Find where the given text appears and provide that cell's center as (x, y) coordinate. 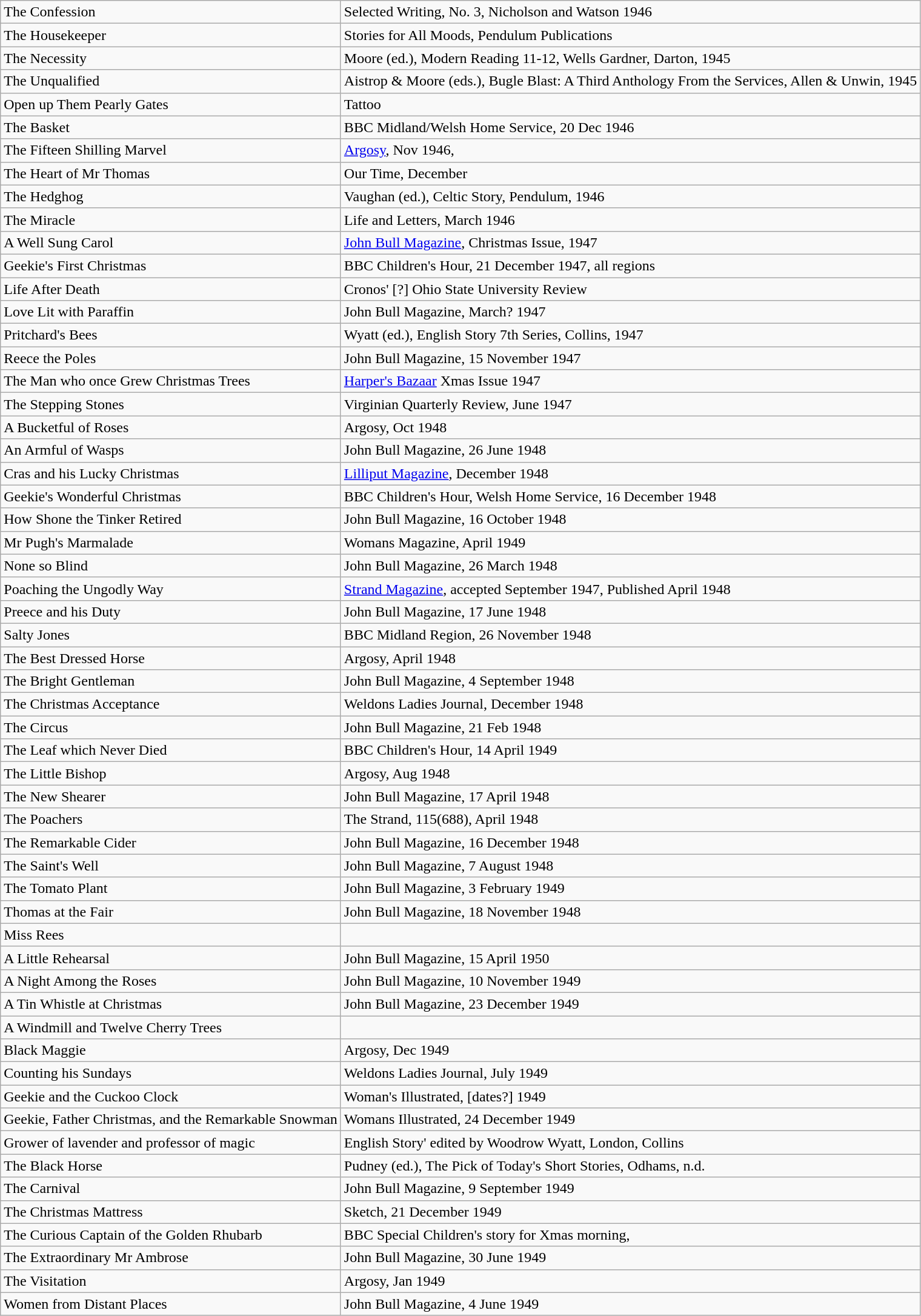
A Little Rehearsal (171, 958)
Geekie's Wonderful Christmas (171, 496)
The Confession (171, 12)
The Curious Captain of the Golden Rhubarb (171, 1235)
The Unqualified (171, 81)
John Bull Magazine, 9 September 1949 (630, 1189)
John Bull Magazine, 16 December 1948 (630, 843)
Reece the Poles (171, 358)
The Visitation (171, 1281)
Geekie and the Cuckoo Clock (171, 1097)
The Miracle (171, 219)
Cronos' [?] Ohio State University Review (630, 289)
John Bull Magazine, 18 November 1948 (630, 912)
The Necessity (171, 58)
Stories for All Moods, Pendulum Publications (630, 35)
BBC Special Children's story for Xmas morning, (630, 1235)
Woman's Illustrated, [dates?] 1949 (630, 1097)
The Extraordinary Mr Ambrose (171, 1258)
Argosy, Jan 1949 (630, 1281)
A Tin Whistle at Christmas (171, 1004)
The Tomato Plant (171, 889)
The Poachers (171, 820)
A Well Sung Carol (171, 242)
Geekie's First Christmas (171, 266)
Womans Illustrated, 24 December 1949 (630, 1120)
John Bull Magazine, 15 April 1950 (630, 958)
Argosy, April 1948 (630, 658)
Wyatt (ed.), English Story 7th Series, Collins, 1947 (630, 335)
BBC Children's Hour, 21 December 1947, all regions (630, 266)
Argosy, Dec 1949 (630, 1050)
BBC Children's Hour, Welsh Home Service, 16 December 1948 (630, 496)
John Bull Magazine, 30 June 1949 (630, 1258)
A Windmill and Twelve Cherry Trees (171, 1027)
The Housekeeper (171, 35)
An Armful of Wasps (171, 450)
Grower of lavender and professor of magic (171, 1143)
John Bull Magazine, 21 Feb 1948 (630, 727)
Open up Them Pearly Gates (171, 104)
BBC Midland/Welsh Home Service, 20 Dec 1946 (630, 127)
John Bull Magazine, 4 June 1949 (630, 1304)
Life After Death (171, 289)
The Little Bishop (171, 773)
Argosy, Oct 1948 (630, 427)
A Bucketful of Roses (171, 427)
John Bull Magazine, 26 March 1948 (630, 566)
Preece and his Duty (171, 612)
The New Shearer (171, 797)
Moore (ed.), Modern Reading 11-12, Wells Gardner, Darton, 1945 (630, 58)
A Night Among the Roses (171, 981)
Harper's Bazaar Xmas Issue 1947 (630, 381)
Argosy, Nov 1946, (630, 150)
Sketch, 21 December 1949 (630, 1212)
Weldons Ladies Journal, December 1948 (630, 704)
John Bull Magazine, 7 August 1948 (630, 866)
The Leaf which Never Died (171, 750)
Geekie, Father Christmas, and the Remarkable Snowman (171, 1120)
John Bull Magazine, 15 November 1947 (630, 358)
Aistrop & Moore (eds.), Bugle Blast: A Third Anthology From the Services, Allen & Unwin, 1945 (630, 81)
The Hedghog (171, 196)
Selected Writing, No. 3, Nicholson and Watson 1946 (630, 12)
Black Maggie (171, 1050)
Miss Rees (171, 935)
John Bull Magazine, 3 February 1949 (630, 889)
The Stepping Stones (171, 404)
Women from Distant Places (171, 1304)
The Heart of Mr Thomas (171, 173)
BBC Children's Hour, 14 April 1949 (630, 750)
Cras and his Lucky Christmas (171, 473)
Virginian Quarterly Review, June 1947 (630, 404)
None so Blind (171, 566)
John Bull Magazine, 16 October 1948 (630, 519)
Salty Jones (171, 635)
BBC Midland Region, 26 November 1948 (630, 635)
Pudney (ed.), The Pick of Today's Short Stories, Odhams, n.d. (630, 1166)
The Man who once Grew Christmas Trees (171, 381)
The Carnival (171, 1189)
The Black Horse (171, 1166)
Mr Pugh's Marmalade (171, 543)
The Bright Gentleman (171, 681)
Pritchard's Bees (171, 335)
John Bull Magazine, 23 December 1949 (630, 1004)
Love Lit with Paraffin (171, 312)
Vaughan (ed.), Celtic Story, Pendulum, 1946 (630, 196)
The Fifteen Shilling Marvel (171, 150)
Counting his Sundays (171, 1074)
Life and Letters, March 1946 (630, 219)
John Bull Magazine, 26 June 1948 (630, 450)
The Best Dressed Horse (171, 658)
John Bull Magazine, 17 April 1948 (630, 797)
John Bull Magazine, Christmas Issue, 1947 (630, 242)
Our Time, December (630, 173)
Tattoo (630, 104)
The Strand, 115(688), April 1948 (630, 820)
John Bull Magazine, March? 1947 (630, 312)
The Christmas Acceptance (171, 704)
How Shone the Tinker Retired (171, 519)
The Remarkable Cider (171, 843)
Thomas at the Fair (171, 912)
English Story' edited by Woodrow Wyatt, London, Collins (630, 1143)
Poaching the Ungodly Way (171, 589)
Weldons Ladies Journal, July 1949 (630, 1074)
Strand Magazine, accepted September 1947, Published April 1948 (630, 589)
John Bull Magazine, 4 September 1948 (630, 681)
Womans Magazine, April 1949 (630, 543)
The Saint's Well (171, 866)
The Circus (171, 727)
The Christmas Mattress (171, 1212)
John Bull Magazine, 10 November 1949 (630, 981)
The Basket (171, 127)
Lilliput Magazine, December 1948 (630, 473)
John Bull Magazine, 17 June 1948 (630, 612)
Argosy, Aug 1948 (630, 773)
